Pinpoint the cell where the given text exists, returning its [x, y] midpoint coordinate. 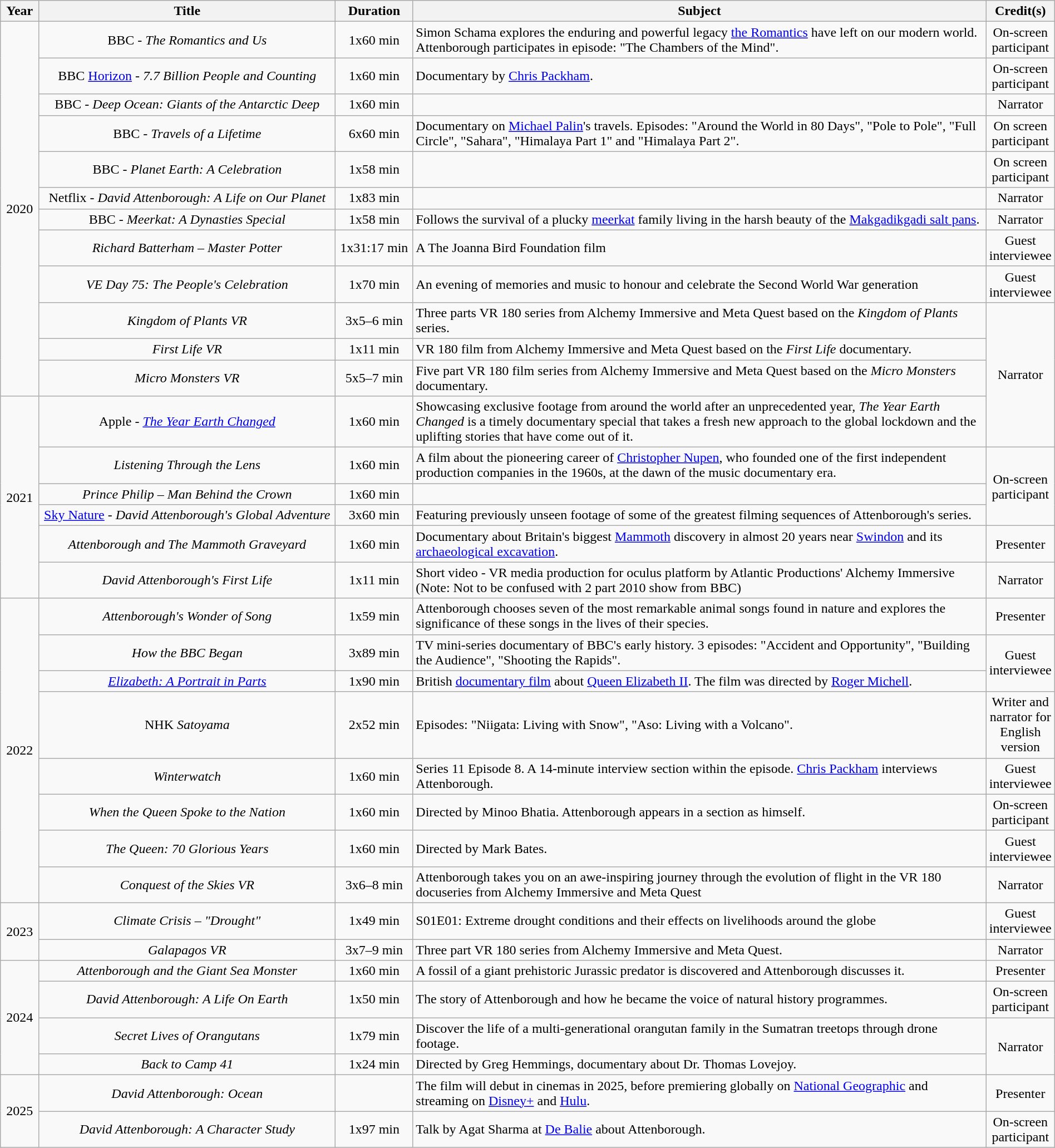
David Attenborough: Ocean [187, 1093]
Documentary about Britain's biggest Mammoth discovery in almost 20 years near Swindon and its archaeological excavation. [699, 544]
1x49 min [374, 920]
Featuring previously unseen footage of some of the greatest filming sequences of Attenborough's series. [699, 515]
6x60 min [374, 134]
Richard Batterham – Master Potter [187, 248]
TV mini-series documentary of BBC's early history. 3 episodes: "Accident and Opportunity", "Building the Audience", "Shooting the Rapids". [699, 652]
2024 [20, 1018]
Credit(s) [1021, 11]
3x6–8 min [374, 885]
2020 [20, 209]
Apple - The Year Earth Changed [187, 422]
3x5–6 min [374, 321]
2025 [20, 1111]
An evening of memories and music to honour and celebrate the Second World War generation [699, 284]
NHK Satoyama [187, 725]
Title [187, 11]
Talk by Agat Sharma at De Balie about Attenborough. [699, 1130]
Three part VR 180 series from Alchemy Immersive and Meta Quest. [699, 950]
Conquest of the Skies VR [187, 885]
Galapagos VR [187, 950]
1x90 min [374, 681]
David Attenborough: A Life On Earth [187, 999]
VR 180 film from Alchemy Immersive and Meta Quest based on the First Life documentary. [699, 349]
Back to Camp 41 [187, 1065]
Secret Lives of Orangutans [187, 1036]
Prince Philip – Man Behind the Crown [187, 494]
1x79 min [374, 1036]
1x83 min [374, 198]
BBC - Deep Ocean: Giants of the Antarctic Deep [187, 105]
Sky Nature - David Attenborough's Global Adventure [187, 515]
2x52 min [374, 725]
Writer and narrator for English version [1021, 725]
Climate Crisis – "Drought" [187, 920]
When the Queen Spoke to the Nation [187, 812]
1x24 min [374, 1065]
Attenborough takes you on an awe-inspiring journey through the evolution of flight in the VR 180 docuseries from Alchemy Immersive and Meta Quest [699, 885]
BBC - The Romantics and Us [187, 40]
2023 [20, 932]
1x70 min [374, 284]
Documentary by Chris Packham. [699, 76]
BBC - Travels of a Lifetime [187, 134]
Netflix - David Attenborough: A Life on Our Planet [187, 198]
VE Day 75: The People's Celebration [187, 284]
S01E01: Extreme drought conditions and their effects on livelihoods around the globe [699, 920]
Year [20, 11]
Directed by Minoo Bhatia. Attenborough appears in a section as himself. [699, 812]
BBC Horizon - 7.7 Billion People and Counting [187, 76]
Directed by Mark Bates. [699, 848]
A fossil of a giant prehistoric Jurassic predator is discovered and Attenborough discusses it. [699, 971]
The film will debut in cinemas in 2025, before premiering globally on National Geographic and streaming on Disney+ and Hulu. [699, 1093]
Attenborough's Wonder of Song [187, 617]
Listening Through the Lens [187, 465]
Duration [374, 11]
Subject [699, 11]
Attenborough and The Mammoth Graveyard [187, 544]
Series 11 Episode 8. A 14-minute interview section within the episode. Chris Packham interviews Attenborough. [699, 776]
The Queen: 70 Glorious Years [187, 848]
British documentary film about Queen Elizabeth II. The film was directed by Roger Michell. [699, 681]
Directed by Greg Hemmings, documentary about Dr. Thomas Lovejoy. [699, 1065]
Three parts VR 180 series from Alchemy Immersive and Meta Quest based on the Kingdom of Plants series. [699, 321]
Discover the life of a multi-generational orangutan family in the Sumatran treetops through drone footage. [699, 1036]
2022 [20, 751]
5x5–7 min [374, 377]
A The Joanna Bird Foundation film [699, 248]
David Attenborough's First Life [187, 580]
1x31:17 min [374, 248]
1x97 min [374, 1130]
Elizabeth: A Portrait in Parts [187, 681]
2021 [20, 497]
BBC - Meerkat: A Dynasties Special [187, 219]
BBC - Planet Earth: A Celebration [187, 169]
1x50 min [374, 999]
Follows the survival of a plucky meerkat family living in the harsh beauty of the Makgadikgadi salt pans. [699, 219]
Episodes: "Niigata: Living with Snow", "Aso: Living with a Volcano". [699, 725]
Attenborough and the Giant Sea Monster [187, 971]
How the BBC Began [187, 652]
3x60 min [374, 515]
Five part VR 180 film series from Alchemy Immersive and Meta Quest based on the Micro Monsters documentary. [699, 377]
1x59 min [374, 617]
First Life VR [187, 349]
David Attenborough: A Character Study [187, 1130]
The story of Attenborough and how he became the voice of natural history programmes. [699, 999]
3x7–9 min [374, 950]
3x89 min [374, 652]
Micro Monsters VR [187, 377]
Winterwatch [187, 776]
Kingdom of Plants VR [187, 321]
